Output the (x, y) coordinate of the center of the cell containing the given text.  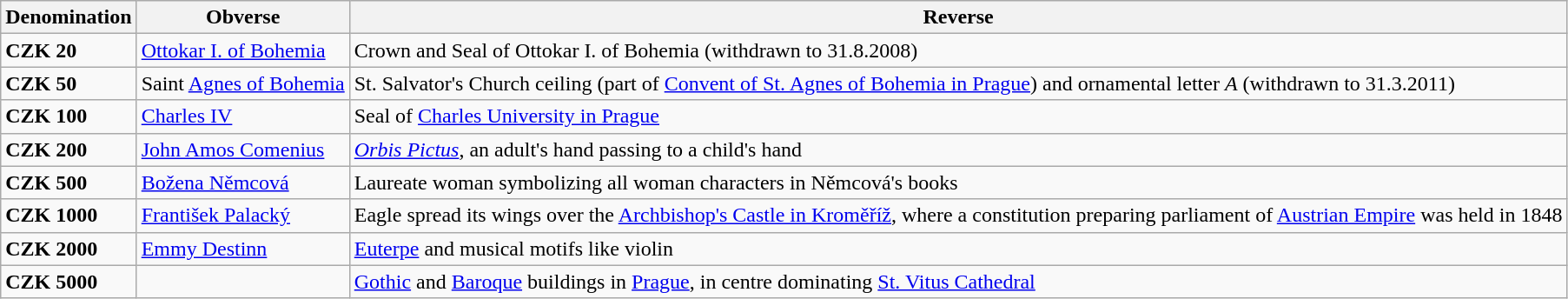
CZK 5000 (69, 282)
Laureate woman symbolizing all woman characters in Němcová's books (958, 183)
Saint Agnes of Bohemia (243, 83)
Eagle spread its wings over the Archbishop's Castle in Kroměříž, where a constitution preparing parliament of Austrian Empire was held in 1848 (958, 216)
CZK 100 (69, 116)
Ottokar I. of Bohemia (243, 50)
Charles IV (243, 116)
CZK 50 (69, 83)
CZK 1000 (69, 216)
Seal of Charles University in Prague (958, 116)
Crown and Seal of Ottokar I. of Bohemia (withdrawn to 31.8.2008) (958, 50)
CZK 500 (69, 183)
Euterpe and musical motifs like violin (958, 249)
Božena Němcová (243, 183)
CZK 200 (69, 149)
František Palacký (243, 216)
CZK 2000 (69, 249)
Gothic and Baroque buildings in Prague, in centre dominating St. Vitus Cathedral (958, 282)
CZK 20 (69, 50)
Denomination (69, 17)
Obverse (243, 17)
St. Salvator's Church ceiling (part of Convent of St. Agnes of Bohemia in Prague) and ornamental letter A (withdrawn to 31.3.2011) (958, 83)
John Amos Comenius (243, 149)
Orbis Pictus, an adult's hand passing to a child's hand (958, 149)
Emmy Destinn (243, 249)
Reverse (958, 17)
